Return (x, y) of the center of cell containing provided text 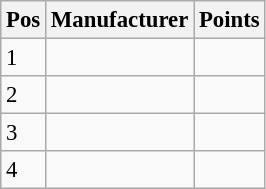
Pos (24, 20)
1 (24, 58)
2 (24, 95)
Manufacturer (120, 20)
3 (24, 133)
Points (230, 20)
4 (24, 170)
